Detect which cell encompasses the target text, then output its [x, y] center coordinate. 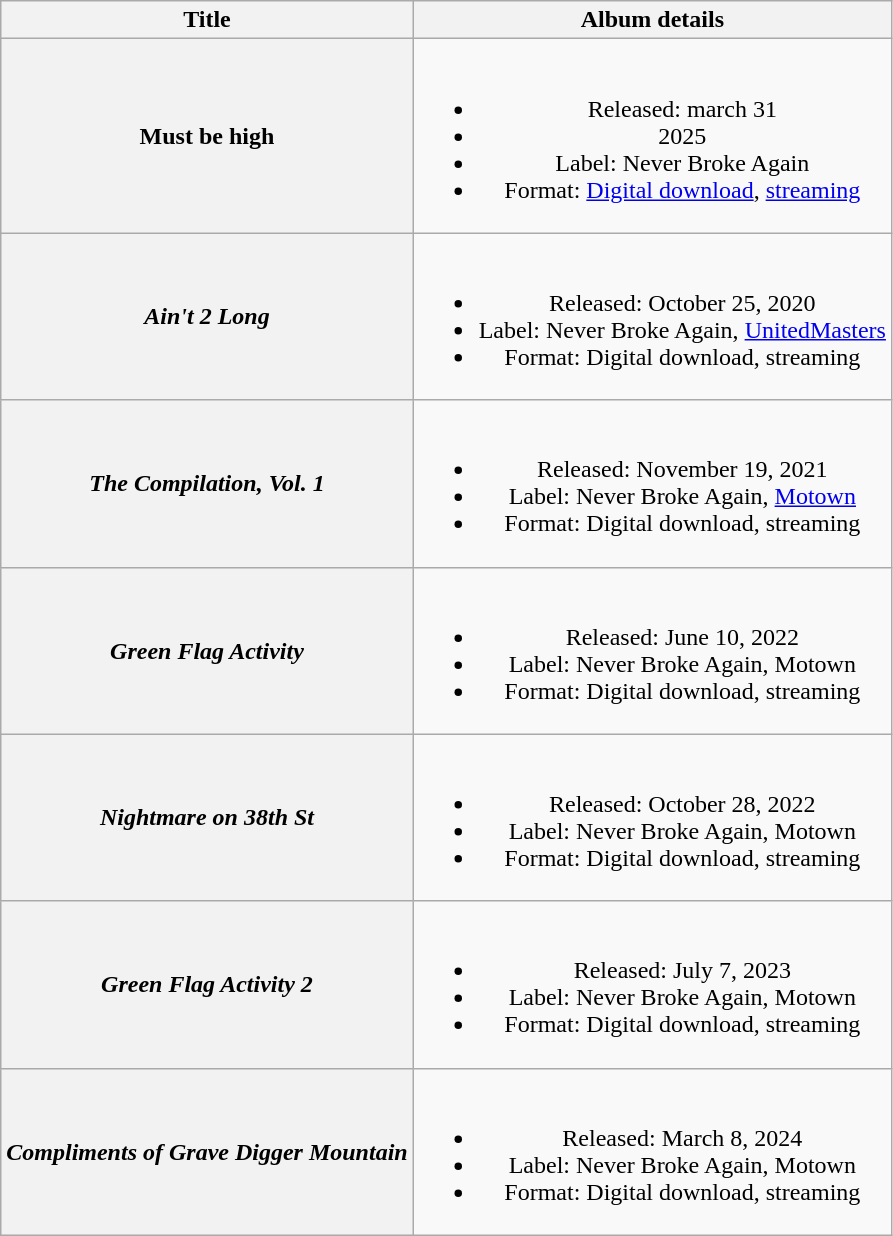
Title [207, 20]
Nightmare on 38th St [207, 818]
Ain't 2 Long [207, 316]
Released: June 10, 2022Label: Never Broke Again, MotownFormat: Digital download, streaming [652, 650]
Released: November 19, 2021Label: Never Broke Again, MotownFormat: Digital download, streaming [652, 484]
The Compilation, Vol. 1 [207, 484]
Released: March 8, 2024Label: Never Broke Again, MotownFormat: Digital download, streaming [652, 1152]
Released: October 25, 2020Label: Never Broke Again, UnitedMastersFormat: Digital download, streaming [652, 316]
Green Flag Activity 2 [207, 984]
Must be high [207, 136]
Released: October 28, 2022Label: Never Broke Again, MotownFormat: Digital download, streaming [652, 818]
Released: march 312025Label: Never Broke AgainFormat: Digital download, streaming [652, 136]
Album details [652, 20]
Compliments of Grave Digger Mountain [207, 1152]
Released: July 7, 2023Label: Never Broke Again, MotownFormat: Digital download, streaming [652, 984]
Green Flag Activity [207, 650]
